Return (x, y) of the center of cell containing provided text 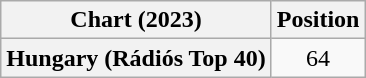
Position (318, 20)
64 (318, 58)
Hungary (Rádiós Top 40) (136, 58)
Chart (2023) (136, 20)
